Search for the cell housing the specified text and yield its [x, y] center coordinate. 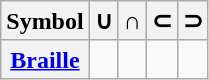
∪ [104, 21]
⊂ [162, 21]
⊃ [192, 21]
Symbol [45, 21]
∩ [132, 21]
Braille [45, 59]
